Capture the cell that displays the provided text and extract its [x, y] central coordinate. 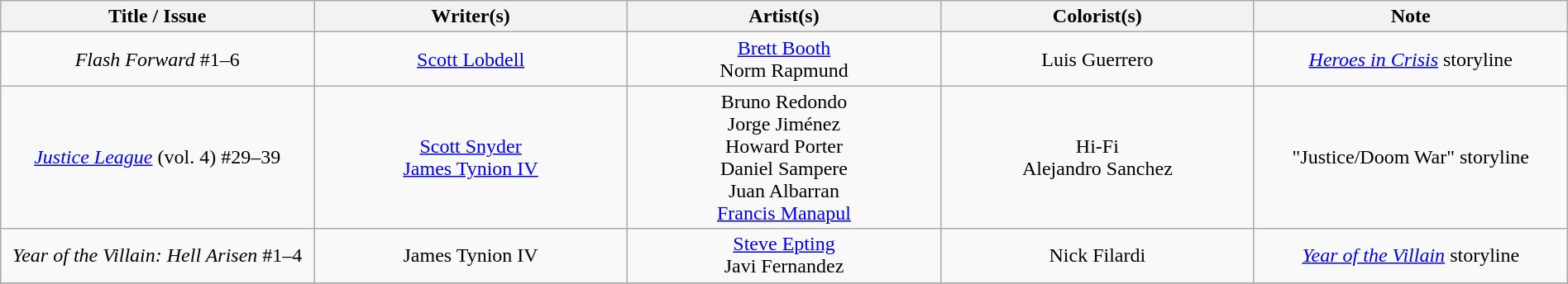
Luis Guerrero [1097, 59]
Bruno RedondoJorge JiménezHoward PorterDaniel SampereJuan AlbarranFrancis Manapul [784, 157]
Scott SnyderJames Tynion IV [471, 157]
Nick Filardi [1097, 256]
Artist(s) [784, 17]
Justice League (vol. 4) #29–39 [157, 157]
Year of the Villain: Hell Arisen #1–4 [157, 256]
Flash Forward #1–6 [157, 59]
Steve EptingJavi Fernandez [784, 256]
Heroes in Crisis storyline [1411, 59]
Writer(s) [471, 17]
Scott Lobdell [471, 59]
Year of the Villain storyline [1411, 256]
Hi-FiAlejandro Sanchez [1097, 157]
Colorist(s) [1097, 17]
Note [1411, 17]
Title / Issue [157, 17]
James Tynion IV [471, 256]
Brett BoothNorm Rapmund [784, 59]
"Justice/Doom War" storyline [1411, 157]
